Return [X, Y] of the center of cell containing provided text 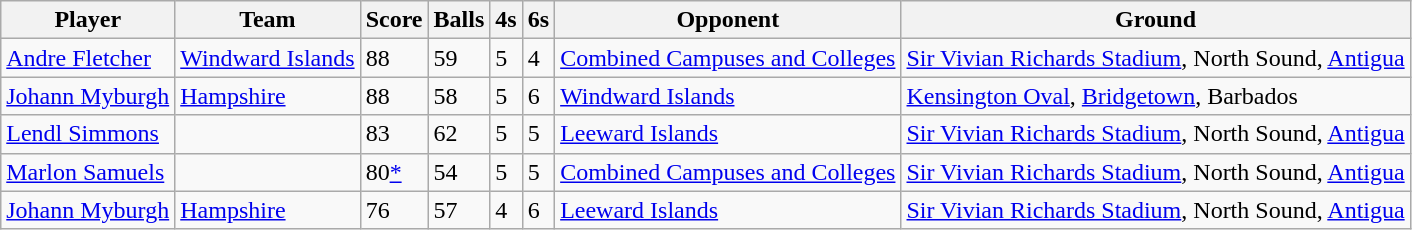
83 [394, 134]
57 [459, 210]
76 [394, 210]
59 [459, 58]
6s [538, 20]
62 [459, 134]
Opponent [728, 20]
80* [394, 172]
Lendl Simmons [88, 134]
Ground [1156, 20]
Kensington Oval, Bridgetown, Barbados [1156, 96]
4s [506, 20]
Balls [459, 20]
58 [459, 96]
Score [394, 20]
Player [88, 20]
Team [268, 20]
54 [459, 172]
Andre Fletcher [88, 58]
Marlon Samuels [88, 172]
